Determine the (x, y) coordinate at the center of the cell enclosing the given text.  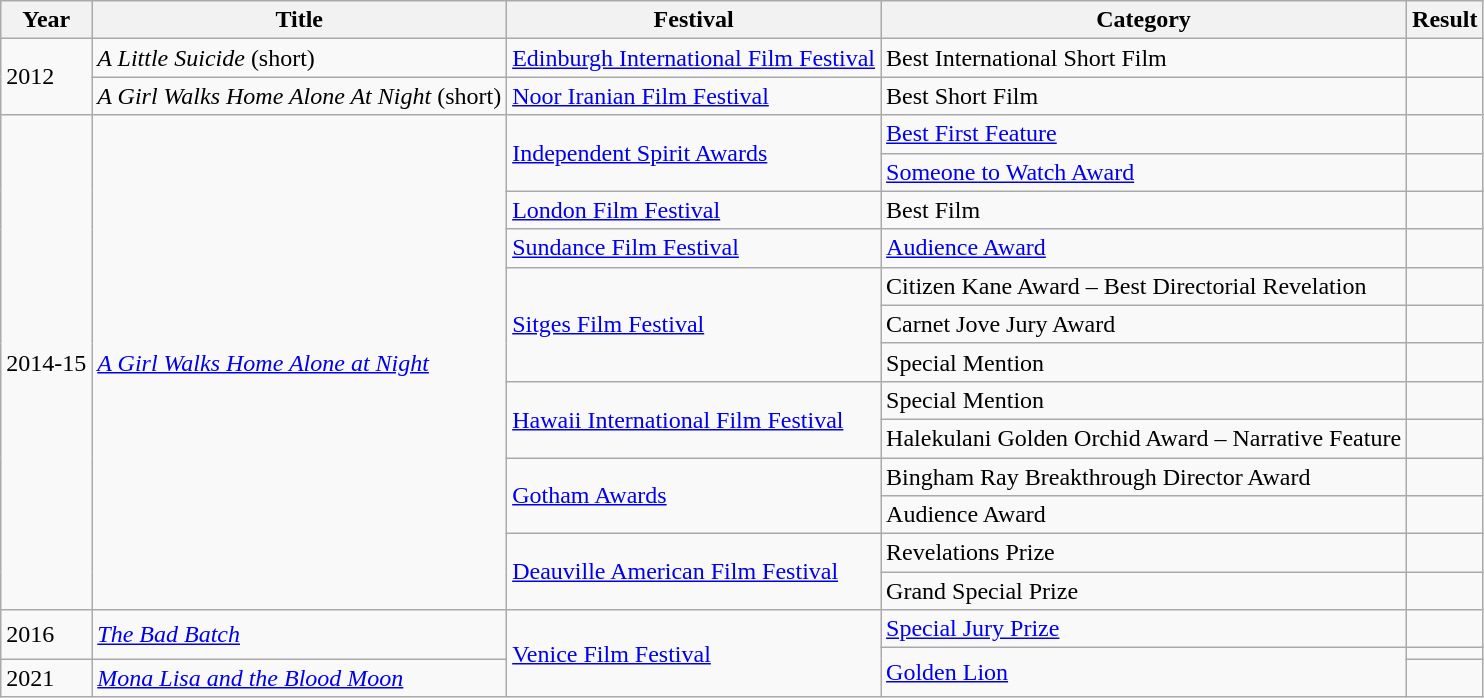
Independent Spirit Awards (694, 153)
2021 (46, 678)
Best First Feature (1144, 134)
The Bad Batch (300, 634)
Carnet Jove Jury Award (1144, 324)
Deauville American Film Festival (694, 572)
Someone to Watch Award (1144, 172)
Result (1445, 20)
2012 (46, 77)
Noor Iranian Film Festival (694, 96)
Hawaii International Film Festival (694, 419)
Best International Short Film (1144, 58)
Venice Film Festival (694, 654)
Golden Lion (1144, 672)
Category (1144, 20)
2016 (46, 634)
A Little Suicide (short) (300, 58)
Bingham Ray Breakthrough Director Award (1144, 477)
Mona Lisa and the Blood Moon (300, 678)
Best Film (1144, 210)
Best Short Film (1144, 96)
Gotham Awards (694, 496)
A Girl Walks Home Alone at Night (300, 362)
A Girl Walks Home Alone At Night (short) (300, 96)
Sitges Film Festival (694, 324)
Revelations Prize (1144, 553)
London Film Festival (694, 210)
2014-15 (46, 362)
Festival (694, 20)
Special Jury Prize (1144, 629)
Year (46, 20)
Halekulani Golden Orchid Award – Narrative Feature (1144, 438)
Citizen Kane Award – Best Directorial Revelation (1144, 286)
Sundance Film Festival (694, 248)
Title (300, 20)
Grand Special Prize (1144, 591)
Edinburgh International Film Festival (694, 58)
